Determine the [X, Y] coordinate at the center of the cell enclosing the given text.  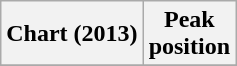
Peakposition [189, 34]
Chart (2013) [72, 34]
